Search for the cell housing the specified text and yield its [X, Y] center coordinate. 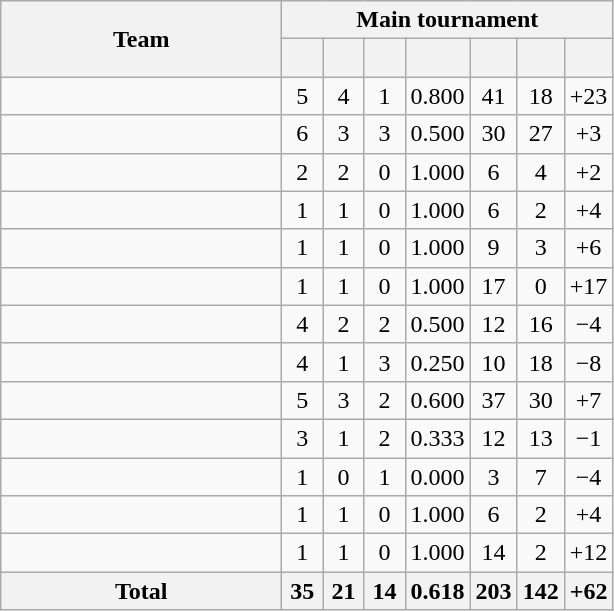
0.800 [438, 96]
35 [302, 591]
13 [540, 438]
+2 [588, 172]
Team [142, 39]
0.333 [438, 438]
41 [494, 96]
+6 [588, 248]
0.618 [438, 591]
27 [540, 134]
0.600 [438, 400]
+7 [588, 400]
21 [344, 591]
16 [540, 324]
−1 [588, 438]
−8 [588, 362]
+23 [588, 96]
Total [142, 591]
+12 [588, 553]
0.000 [438, 477]
17 [494, 286]
+62 [588, 591]
203 [494, 591]
9 [494, 248]
10 [494, 362]
7 [540, 477]
+17 [588, 286]
37 [494, 400]
0.250 [438, 362]
+3 [588, 134]
142 [540, 591]
Main tournament [448, 20]
